Extract the (x, y) coordinate from the center of the cell holding the provided text.  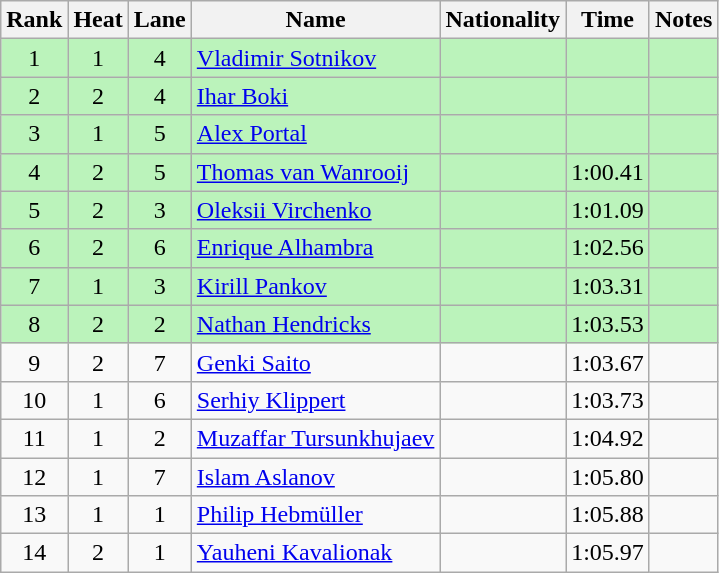
1:03.31 (608, 286)
Yauheni Kavalionak (316, 553)
Vladimir Sotnikov (316, 58)
Islam Aslanov (316, 477)
10 (34, 400)
Enrique Alhambra (316, 248)
1:05.88 (608, 515)
Muzaffar Tursunkhujaev (316, 438)
1:05.80 (608, 477)
Genki Saito (316, 362)
Lane (160, 20)
Time (608, 20)
9 (34, 362)
Serhiy Klippert (316, 400)
12 (34, 477)
1:01.09 (608, 210)
Rank (34, 20)
1:04.92 (608, 438)
Notes (683, 20)
1:03.73 (608, 400)
1:05.97 (608, 553)
Nationality (503, 20)
1:03.53 (608, 324)
Nathan Hendricks (316, 324)
Name (316, 20)
11 (34, 438)
Ihar Boki (316, 96)
Heat (98, 20)
14 (34, 553)
1:03.67 (608, 362)
13 (34, 515)
1:02.56 (608, 248)
Thomas van Wanrooij (316, 172)
1:00.41 (608, 172)
Oleksii Virchenko (316, 210)
8 (34, 324)
Alex Portal (316, 134)
Philip Hebmüller (316, 515)
Kirill Pankov (316, 286)
